Provide the (x, y) coordinate of the cell's center where the given text is located.  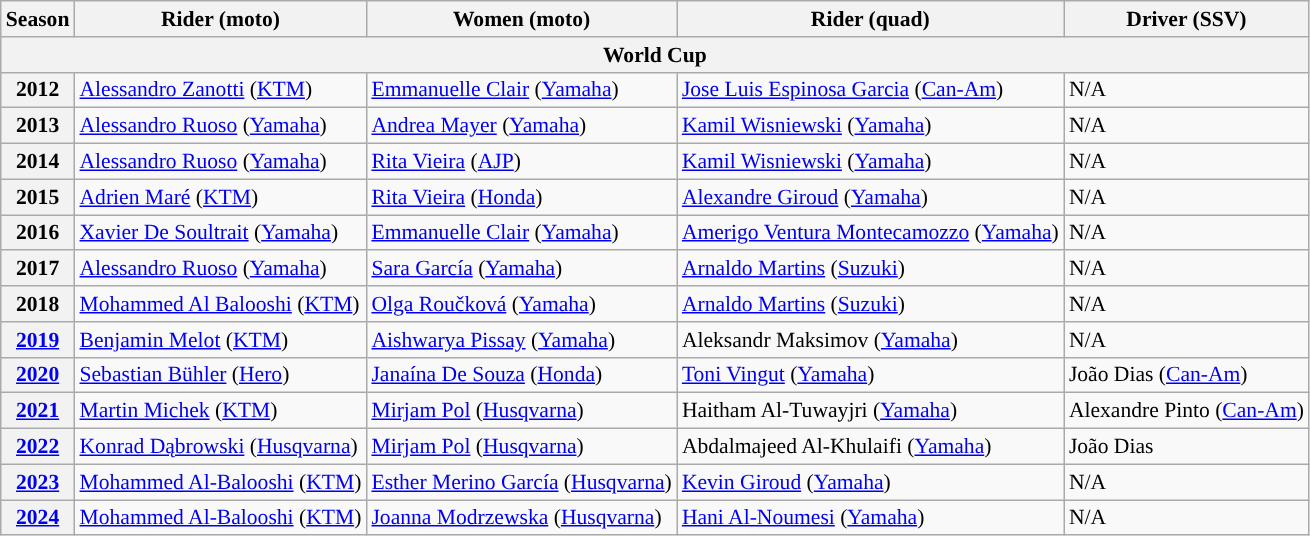
2021 (38, 411)
Andrea Mayer (Yamaha) (521, 126)
Toni Vingut (Yamaha) (870, 375)
2017 (38, 269)
2016 (38, 233)
Rita Vieira (AJP) (521, 162)
Haitham Al-Tuwayjri (Yamaha) (870, 411)
Season (38, 19)
Amerigo Ventura Montecamozzo (Yamaha) (870, 233)
2024 (38, 518)
Olga Roučková (Yamaha) (521, 304)
Alexandre Giroud (Yamaha) (870, 197)
Driver (SSV) (1186, 19)
Alessandro Zanotti (KTM) (220, 90)
2014 (38, 162)
Benjamin Melot (KTM) (220, 340)
Rider (moto) (220, 19)
World Cup (655, 55)
João Dias (1186, 447)
Jose Luis Espinosa Garcia (Can-Am) (870, 90)
2018 (38, 304)
Janaína De Souza (Honda) (521, 375)
2012 (38, 90)
2023 (38, 482)
Women (moto) (521, 19)
Konrad Dąbrowski (Husqvarna) (220, 447)
Aishwarya Pissay (Yamaha) (521, 340)
2020 (38, 375)
Hani Al-Noumesi (Yamaha) (870, 518)
Joanna Modrzewska (Husqvarna) (521, 518)
Martin Michek (KTM) (220, 411)
2015 (38, 197)
Aleksandr Maksimov (Yamaha) (870, 340)
Sara García (Yamaha) (521, 269)
Abdalmajeed Al-Khulaifi (Yamaha) (870, 447)
Mohammed Al Balooshi (KTM) (220, 304)
2022 (38, 447)
João Dias (Can-Am) (1186, 375)
Alexandre Pinto (Can-Am) (1186, 411)
Sebastian Bühler (Hero) (220, 375)
Rider (quad) (870, 19)
Kevin Giroud (Yamaha) (870, 482)
Esther Merino García (Husqvarna) (521, 482)
Xavier De Soultrait (Yamaha) (220, 233)
2019 (38, 340)
2013 (38, 126)
Adrien Maré (KTM) (220, 197)
Rita Vieira (Honda) (521, 197)
